Provide the (X, Y) coordinate of the cell's center where the given text is located.  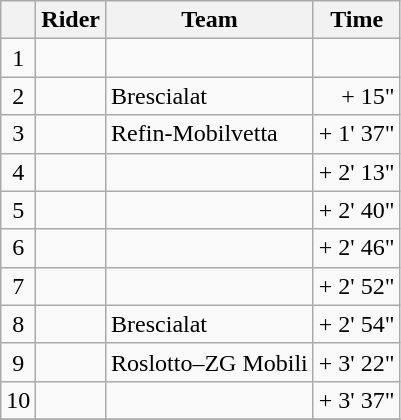
3 (18, 134)
5 (18, 210)
+ 3' 37" (356, 400)
+ 2' 54" (356, 324)
+ 2' 46" (356, 248)
+ 1' 37" (356, 134)
+ 2' 40" (356, 210)
Team (210, 20)
Roslotto–ZG Mobili (210, 362)
+ 2' 13" (356, 172)
Rider (71, 20)
7 (18, 286)
10 (18, 400)
8 (18, 324)
1 (18, 58)
6 (18, 248)
9 (18, 362)
Time (356, 20)
Refin-Mobilvetta (210, 134)
+ 3' 22" (356, 362)
4 (18, 172)
+ 15" (356, 96)
2 (18, 96)
+ 2' 52" (356, 286)
